Pinpoint the cell where the given text exists, returning its [X, Y] midpoint coordinate. 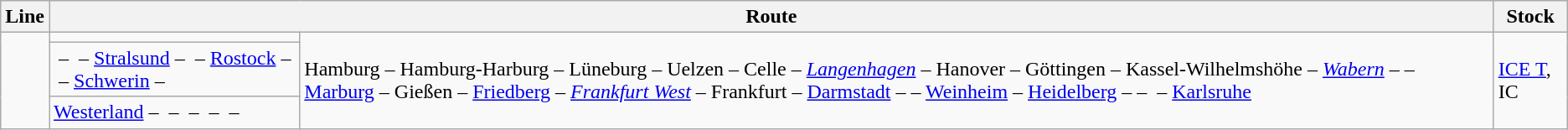
Stock [1530, 17]
Route [771, 17]
Westerland – – – – – [174, 112]
ICE T, IC [1530, 81]
– – Stralsund – – Rostock – – Schwerin – [174, 69]
Line [25, 17]
